Pinpoint the cell where the given text exists, returning its [x, y] midpoint coordinate. 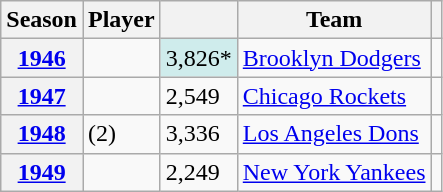
1948 [42, 134]
1949 [42, 172]
1947 [42, 96]
1946 [42, 58]
Chicago Rockets [334, 96]
3,826* [198, 58]
New York Yankees [334, 172]
Player [121, 20]
3,336 [198, 134]
Brooklyn Dodgers [334, 58]
Los Angeles Dons [334, 134]
2,549 [198, 96]
Season [42, 20]
(2) [121, 134]
Team [334, 20]
2,249 [198, 172]
